Return [x, y] of the center of cell containing provided text 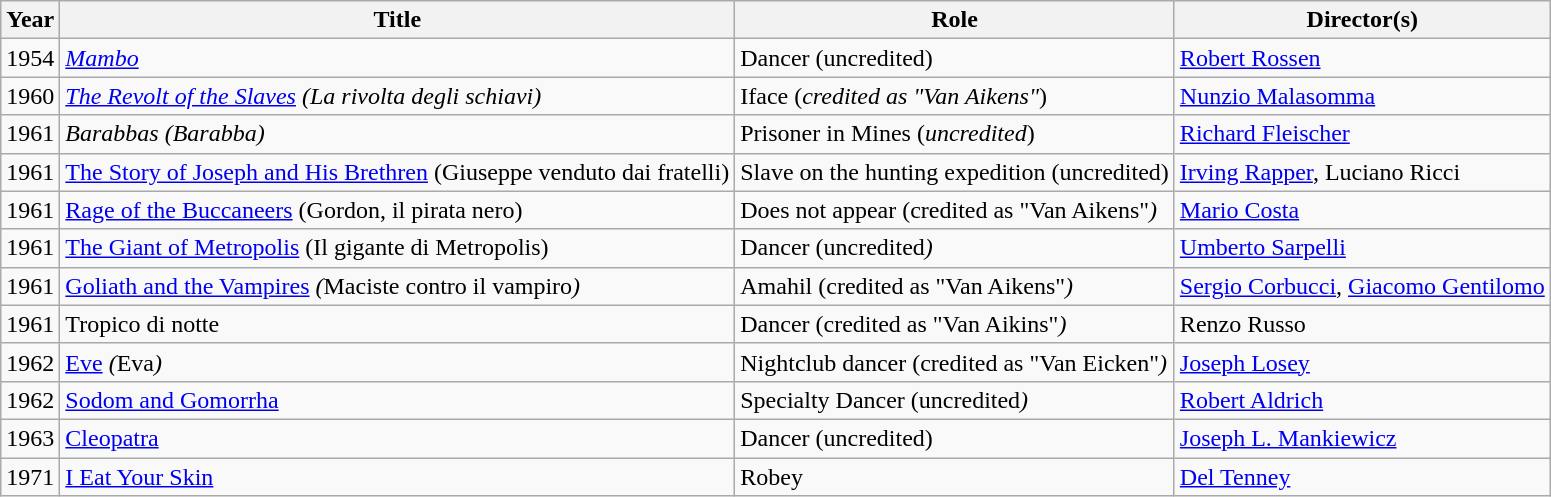
Director(s) [1362, 20]
Title [398, 20]
Role [955, 20]
Slave on the hunting expedition (uncredited) [955, 172]
Does not appear (credited as "Van Aikens") [955, 210]
1971 [30, 477]
Sergio Corbucci, Giacomo Gentilomo [1362, 286]
I Eat Your Skin [398, 477]
Del Tenney [1362, 477]
Joseph L. Mankiewicz [1362, 438]
Dancer (credited as "Van Aikins") [955, 324]
Robey [955, 477]
Cleopatra [398, 438]
Barabbas (Barabba) [398, 134]
Renzo Russo [1362, 324]
1954 [30, 58]
Robert Rossen [1362, 58]
Goliath and the Vampires (Maciste contro il vampiro) [398, 286]
Iface (credited as "Van Aikens") [955, 96]
Sodom and Gomorrha [398, 400]
1960 [30, 96]
Year [30, 20]
Rage of the Buccaneers (Gordon, il pirata nero) [398, 210]
Eve (Eva) [398, 362]
Prisoner in Mines (uncredited) [955, 134]
Robert Aldrich [1362, 400]
Mambo [398, 58]
Tropico di notte [398, 324]
Specialty Dancer (uncredited) [955, 400]
Mario Costa [1362, 210]
The Giant of Metropolis (Il gigante di Metropolis) [398, 248]
Richard Fleischer [1362, 134]
Nightclub dancer (credited as "Van Eicken") [955, 362]
The Story of Joseph and His Brethren (Giuseppe venduto dai fratelli) [398, 172]
The Revolt of the Slaves (La rivolta degli schiavi) [398, 96]
1963 [30, 438]
Irving Rapper, Luciano Ricci [1362, 172]
Umberto Sarpelli [1362, 248]
Amahil (credited as "Van Aikens") [955, 286]
Joseph Losey [1362, 362]
Nunzio Malasomma [1362, 96]
